Identify which cell holds the provided text, then report its (x, y) central coordinate. 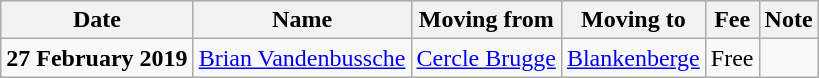
27 February 2019 (97, 58)
Moving from (486, 20)
Cercle Brugge (486, 58)
Free (732, 58)
Blankenberge (633, 58)
Note (788, 20)
Date (97, 20)
Fee (732, 20)
Name (302, 20)
Brian Vandenbussche (302, 58)
Moving to (633, 20)
